For the text-containing cell, return its midpoint in [x, y] coordinate format. 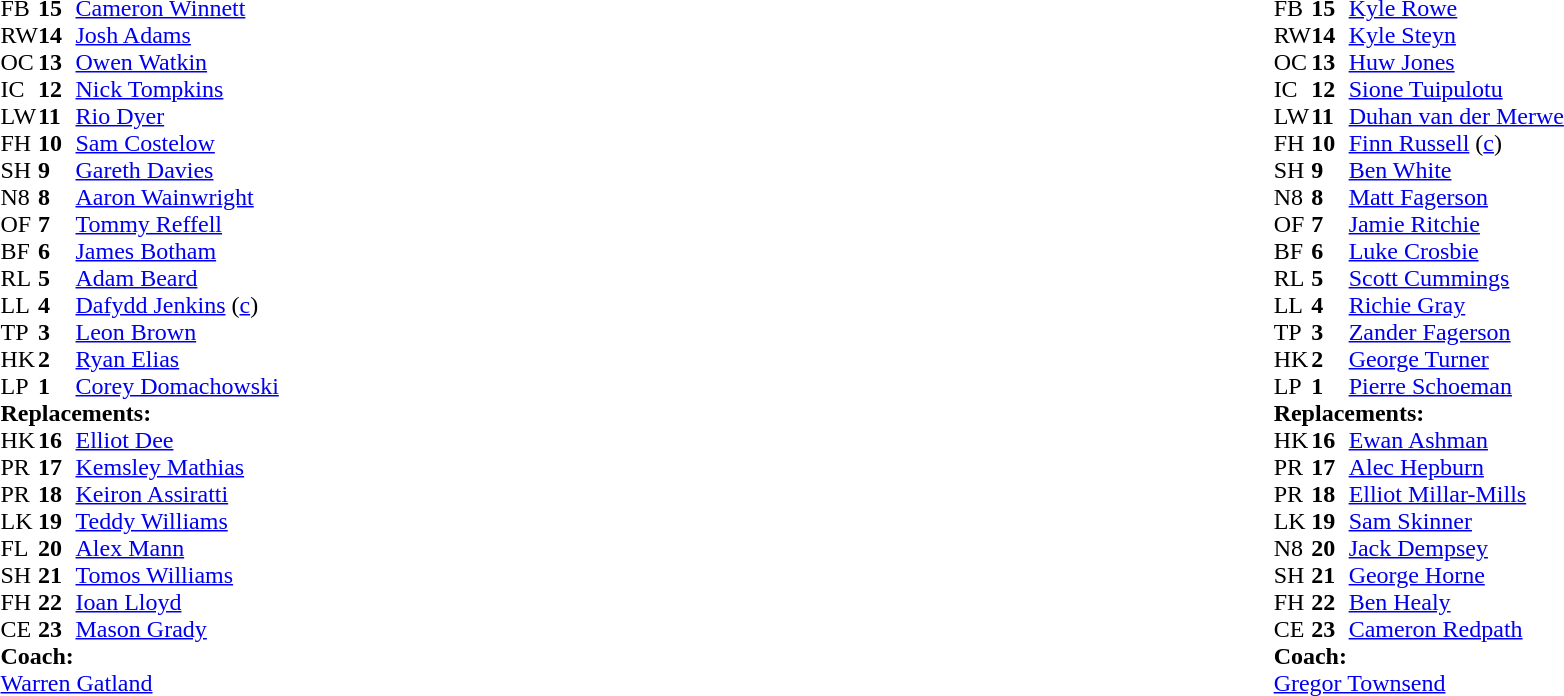
Jamie Ritchie [1456, 224]
Alec Hepburn [1456, 468]
Tomos Williams [178, 576]
Sione Tuipulotu [1456, 90]
Leon Brown [178, 332]
George Horne [1456, 576]
FL [19, 548]
Scott Cummings [1456, 278]
George Turner [1456, 360]
Mason Grady [178, 630]
Josh Adams [178, 36]
Pierre Schoeman [1456, 386]
Teddy Williams [178, 522]
Richie Gray [1456, 306]
Nick Tompkins [178, 90]
Aaron Wainwright [178, 198]
Ewan Ashman [1456, 440]
Tommy Reffell [178, 224]
Duhan van der Merwe [1456, 116]
Jack Dempsey [1456, 548]
Corey Domachowski [178, 386]
Gareth Davies [178, 170]
Owen Watkin [178, 62]
Dafydd Jenkins (c) [178, 306]
James Botham [178, 252]
Sam Skinner [1456, 522]
Ben White [1456, 170]
Ryan Elias [178, 360]
Zander Fagerson [1456, 332]
Huw Jones [1456, 62]
Finn Russell (c) [1456, 144]
Rio Dyer [178, 116]
Ioan Lloyd [178, 602]
Matt Fagerson [1456, 198]
Ben Healy [1456, 602]
Kyle Steyn [1456, 36]
Adam Beard [178, 278]
Luke Crosbie [1456, 252]
Keiron Assiratti [178, 494]
Alex Mann [178, 548]
Kemsley Mathias [178, 468]
Elliot Millar-Mills [1456, 494]
Cameron Redpath [1456, 630]
Sam Costelow [178, 144]
Elliot Dee [178, 440]
